For the text-containing cell, return its midpoint in (x, y) coordinate format. 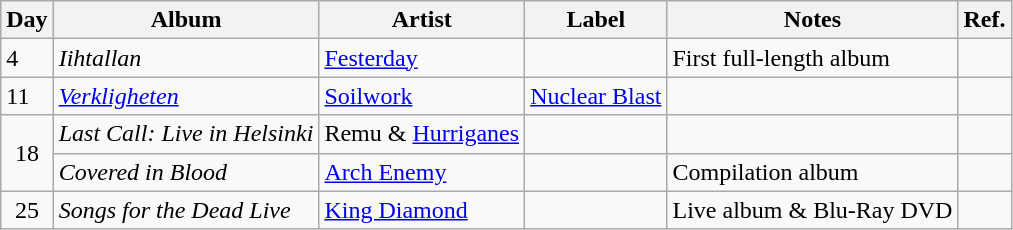
Nuclear Blast (596, 96)
Ref. (984, 20)
25 (27, 210)
Soilwork (422, 96)
Iihtallan (186, 58)
Day (27, 20)
Live album & Blu-Ray DVD (812, 210)
Covered in Blood (186, 172)
Album (186, 20)
Compilation album (812, 172)
Verkligheten (186, 96)
First full-length album (812, 58)
King Diamond (422, 210)
11 (27, 96)
Songs for the Dead Live (186, 210)
Last Call: Live in Helsinki (186, 134)
Festerday (422, 58)
Notes (812, 20)
Remu & Hurriganes (422, 134)
Label (596, 20)
Arch Enemy (422, 172)
Artist (422, 20)
4 (27, 58)
18 (27, 153)
